For the text-containing cell, return its midpoint in [x, y] coordinate format. 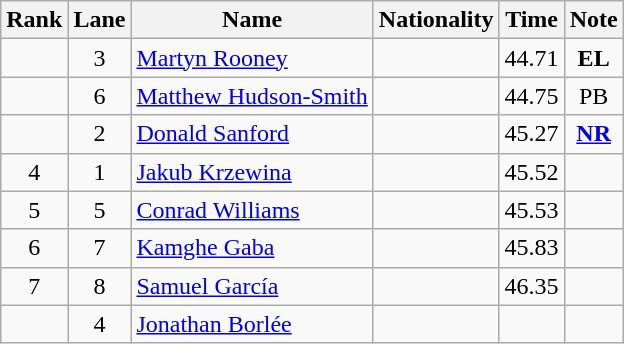
45.83 [532, 248]
46.35 [532, 286]
Samuel García [252, 286]
Nationality [436, 20]
44.75 [532, 96]
EL [594, 58]
1 [100, 172]
Lane [100, 20]
NR [594, 134]
Time [532, 20]
8 [100, 286]
Jakub Krzewina [252, 172]
45.52 [532, 172]
Rank [34, 20]
3 [100, 58]
Jonathan Borlée [252, 324]
Matthew Hudson-Smith [252, 96]
Name [252, 20]
Conrad Williams [252, 210]
Donald Sanford [252, 134]
PB [594, 96]
44.71 [532, 58]
2 [100, 134]
Martyn Rooney [252, 58]
45.53 [532, 210]
45.27 [532, 134]
Note [594, 20]
Kamghe Gaba [252, 248]
